Output the [x, y] coordinate of the center of the cell containing the given text.  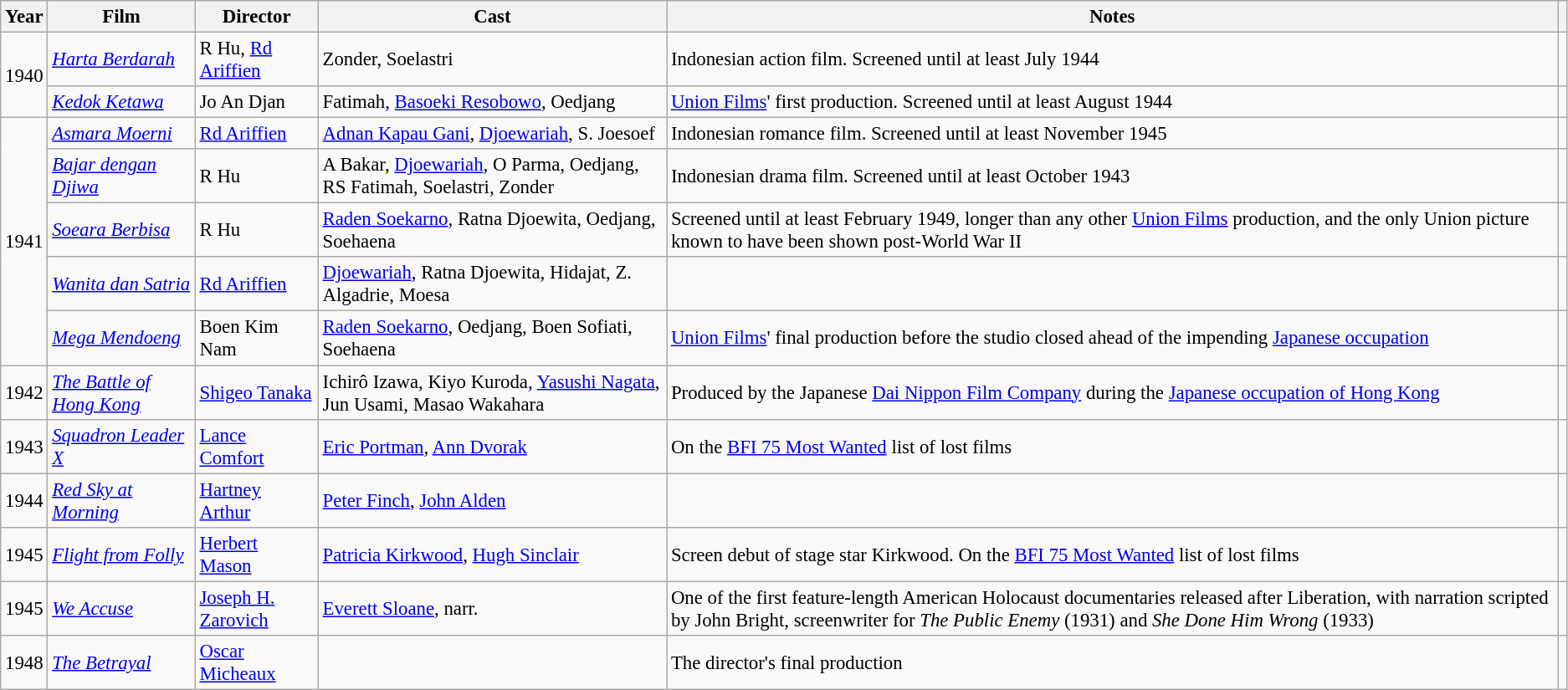
Flight from Folly [121, 554]
Indonesian drama film. Screened until at least October 1943 [1113, 176]
1944 [24, 500]
Mega Mendoeng [121, 338]
Soeara Berbisa [121, 231]
Produced by the Japanese Dai Nippon Film Company during the Japanese occupation of Hong Kong [1113, 393]
Director [256, 17]
1940 [24, 75]
Ichirô Izawa, Kiyo Kuroda, Yasushi Nagata, Jun Usami, Masao Wakahara [492, 393]
1943 [24, 447]
On the BFI 75 Most Wanted list of lost films [1113, 447]
Djoewariah, Ratna Djoewita, Hidajat, Z. Algadrie, Moesa [492, 284]
Bajar dengan Djiwa [121, 176]
A Bakar, Djoewariah, O Parma, Oedjang, RS Fatimah, Soelastri, Zonder [492, 176]
Oscar Micheaux [256, 662]
Kedok Ketawa [121, 102]
Raden Soekarno, Oedjang, Boen Sofiati, Soehaena [492, 338]
Adnan Kapau Gani, Djoewariah, S. Joesoef [492, 134]
Hartney Arthur [256, 500]
R Hu, Rd Ariffien [256, 60]
Asmara Moerni [121, 134]
Indonesian action film. Screened until at least July 1944 [1113, 60]
Film [121, 17]
Patricia Kirkwood, Hugh Sinclair [492, 554]
Cast [492, 17]
Jo An Djan [256, 102]
Zonder, Soelastri [492, 60]
Wanita dan Satria [121, 284]
We Accuse [121, 609]
Indonesian romance film. Screened until at least November 1945 [1113, 134]
Peter Finch, John Alden [492, 500]
The Betrayal [121, 662]
Year [24, 17]
Eric Portman, Ann Dvorak [492, 447]
Herbert Mason [256, 554]
Boen Kim Nam [256, 338]
Raden Soekarno, Ratna Djoewita, Oedjang, Soehaena [492, 231]
Shigeo Tanaka [256, 393]
Union Films' final production before the studio closed ahead of the impending Japanese occupation [1113, 338]
The Battle of Hong Kong [121, 393]
Fatimah, Basoeki Resobowo, Oedjang [492, 102]
Screen debut of stage star Kirkwood. On the BFI 75 Most Wanted list of lost films [1113, 554]
Joseph H. Zarovich [256, 609]
Harta Berdarah [121, 60]
Lance Comfort [256, 447]
Squadron Leader X [121, 447]
Notes [1113, 17]
1942 [24, 393]
Union Films' first production. Screened until at least August 1944 [1113, 102]
The director's final production [1113, 662]
Everett Sloane, narr. [492, 609]
1948 [24, 662]
Red Sky at Morning [121, 500]
1941 [24, 242]
